Search for the cell housing the specified text and yield its (X, Y) center coordinate. 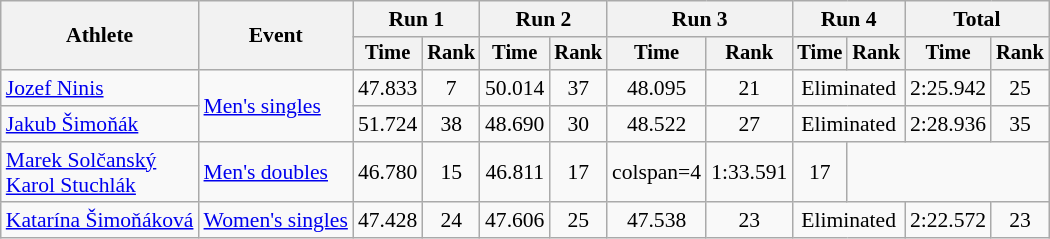
Men's doubles (276, 172)
27 (749, 124)
46.780 (388, 172)
46.811 (514, 172)
30 (578, 124)
2:22.572 (948, 221)
Run 3 (700, 19)
47.606 (514, 221)
47.428 (388, 221)
2:25.942 (948, 88)
48.522 (656, 124)
Marek SolčanskýKarol Stuchlák (100, 172)
37 (578, 88)
50.014 (514, 88)
Event (276, 36)
Jozef Ninis (100, 88)
2:28.936 (948, 124)
7 (451, 88)
Men's singles (276, 106)
24 (451, 221)
15 (451, 172)
47.833 (388, 88)
Total (977, 19)
51.724 (388, 124)
colspan=4 (656, 172)
48.690 (514, 124)
Athlete (100, 36)
Run 4 (848, 19)
35 (1020, 124)
Katarína Šimoňáková (100, 221)
38 (451, 124)
Run 2 (544, 19)
Jakub Šimoňák (100, 124)
Women's singles (276, 221)
48.095 (656, 88)
21 (749, 88)
1:33.591 (749, 172)
47.538 (656, 221)
Run 1 (416, 19)
